Provide the (X, Y) coordinate of the cell's center where the given text is located.  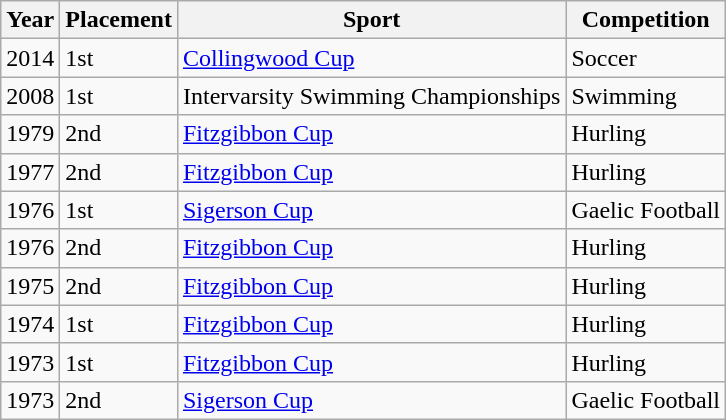
2008 (30, 96)
Swimming (646, 96)
Sport (371, 20)
Intervarsity Swimming Championships (371, 96)
2014 (30, 58)
1979 (30, 134)
1975 (30, 286)
Year (30, 20)
Soccer (646, 58)
1974 (30, 324)
Collingwood Cup (371, 58)
1977 (30, 172)
Competition (646, 20)
Placement (119, 20)
